Search for the cell housing the specified text and yield its [x, y] center coordinate. 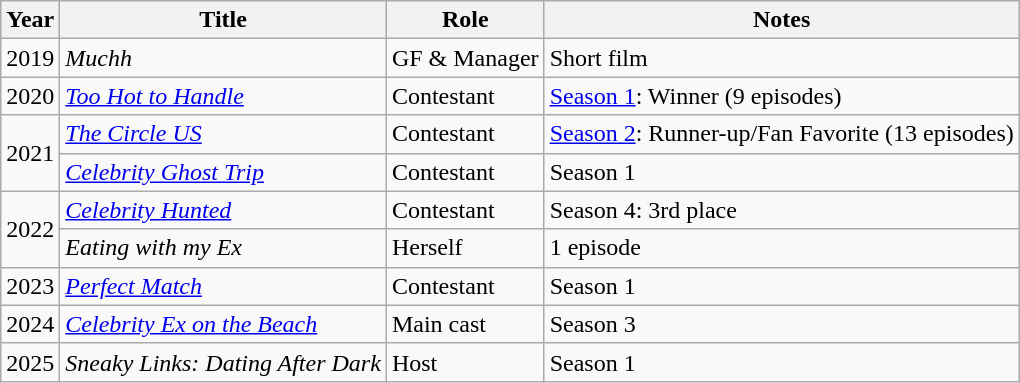
2023 [30, 286]
1 episode [782, 248]
2025 [30, 362]
The Circle US [224, 134]
2022 [30, 229]
Role [465, 20]
Eating with my Ex [224, 248]
2019 [30, 58]
Season 4: 3rd place [782, 210]
Celebrity Ghost Trip [224, 172]
Sneaky Links: Dating After Dark [224, 362]
2021 [30, 153]
Season 2: Runner-up/Fan Favorite (13 episodes) [782, 134]
Perfect Match [224, 286]
Celebrity Hunted [224, 210]
2024 [30, 324]
Muchh [224, 58]
Season 1: Winner (9 episodes) [782, 96]
GF & Manager [465, 58]
Host [465, 362]
Season 3 [782, 324]
Too Hot to Handle [224, 96]
Short film [782, 58]
Celebrity Ex on the Beach [224, 324]
Main cast [465, 324]
Herself [465, 248]
Notes [782, 20]
Title [224, 20]
Year [30, 20]
2020 [30, 96]
